Provide the (x, y) coordinate of the cell's center where the given text is located.  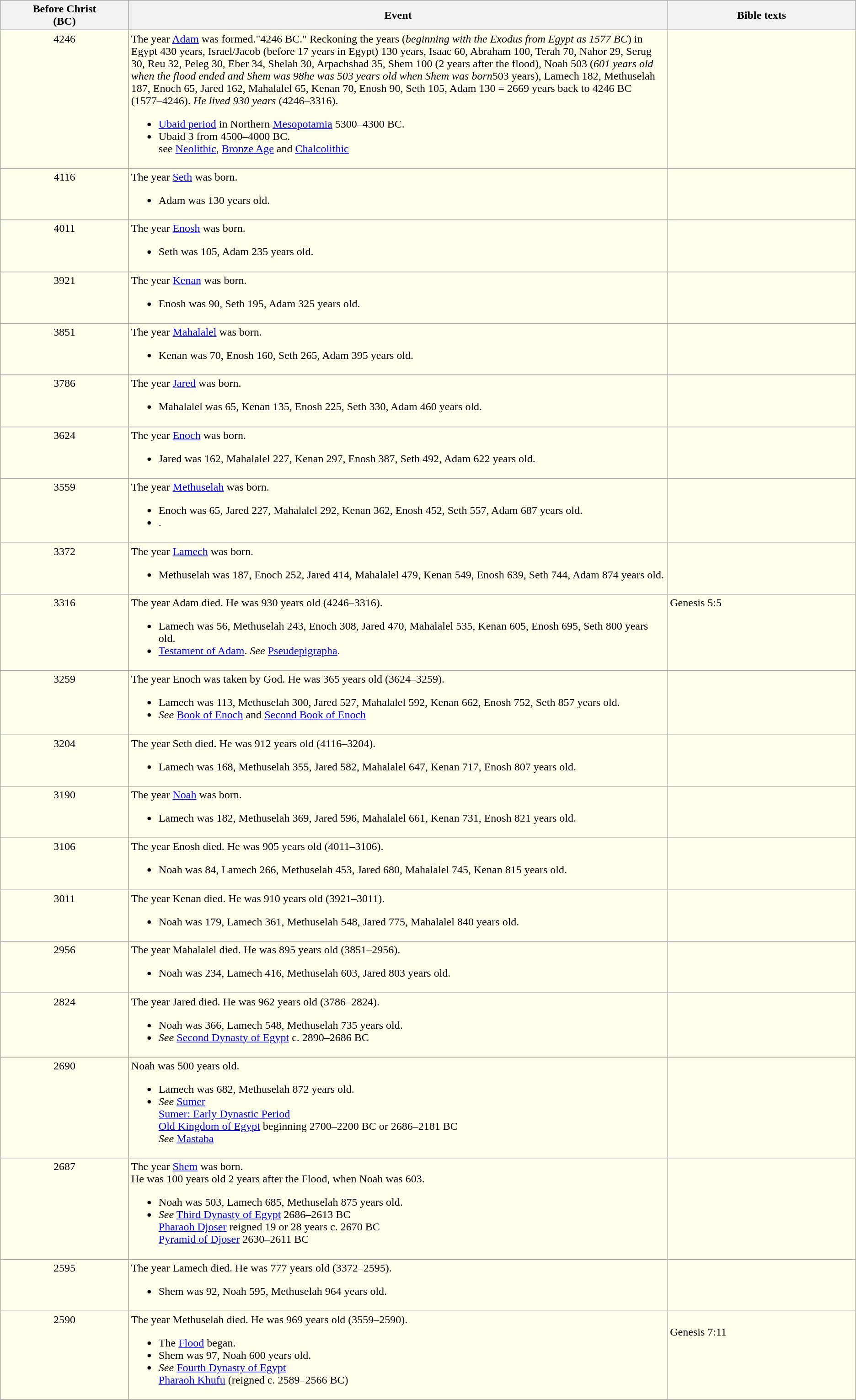
The year Enoch was born.Jared was 162, Mahalalel 227, Kenan 297, Enosh 387, Seth 492, Adam 622 years old. (398, 453)
The year Jared died. He was 962 years old (3786–2824).Noah was 366, Lamech 548, Methuselah 735 years old.See Second Dynasty of Egypt c. 2890–2686 BC (398, 1025)
The year Mahalalel was born.Kenan was 70, Enosh 160, Seth 265, Adam 395 years old. (398, 349)
The year Lamech died. He was 777 years old (3372–2595).Shem was 92, Noah 595, Methuselah 964 years old. (398, 1285)
3372 (65, 568)
4011 (65, 246)
The year Jared was born.Mahalalel was 65, Kenan 135, Enosh 225, Seth 330, Adam 460 years old. (398, 401)
2687 (65, 1209)
Genesis 5:5 (762, 632)
4246 (65, 99)
2690 (65, 1107)
The year Methuselah was born.Enoch was 65, Jared 227, Mahalalel 292, Kenan 362, Enosh 452, Seth 557, Adam 687 years old.. (398, 510)
Event (398, 16)
Bible texts (762, 16)
The year Enosh was born.Seth was 105, Adam 235 years old. (398, 246)
3786 (65, 401)
3316 (65, 632)
2824 (65, 1025)
3921 (65, 297)
2956 (65, 967)
The year Lamech was born.Methuselah was 187, Enoch 252, Jared 414, Mahalalel 479, Kenan 549, Enosh 639, Seth 744, Adam 874 years old. (398, 568)
4116 (65, 194)
The year Noah was born.Lamech was 182, Methuselah 369, Jared 596, Mahalalel 661, Kenan 731, Enosh 821 years old. (398, 812)
The year Mahalalel died. He was 895 years old (3851–2956).Noah was 234, Lamech 416, Methuselah 603, Jared 803 years old. (398, 967)
3624 (65, 453)
The year Seth was born.Adam was 130 years old. (398, 194)
3851 (65, 349)
2590 (65, 1355)
3106 (65, 864)
The year Kenan was born.Enosh was 90, Seth 195, Adam 325 years old. (398, 297)
Genesis 7:11 (762, 1355)
3190 (65, 812)
The year Enosh died. He was 905 years old (4011–3106).Noah was 84, Lamech 266, Methuselah 453, Jared 680, Mahalalel 745, Kenan 815 years old. (398, 864)
3559 (65, 510)
The year Kenan died. He was 910 years old (3921–3011).Noah was 179, Lamech 361, Methuselah 548, Jared 775, Mahalalel 840 years old. (398, 915)
3011 (65, 915)
2595 (65, 1285)
3204 (65, 760)
3259 (65, 702)
The year Seth died. He was 912 years old (4116–3204).Lamech was 168, Methuselah 355, Jared 582, Mahalalel 647, Kenan 717, Enosh 807 years old. (398, 760)
Before Christ(BC) (65, 16)
